Search for the cell housing the specified text and yield its (x, y) center coordinate. 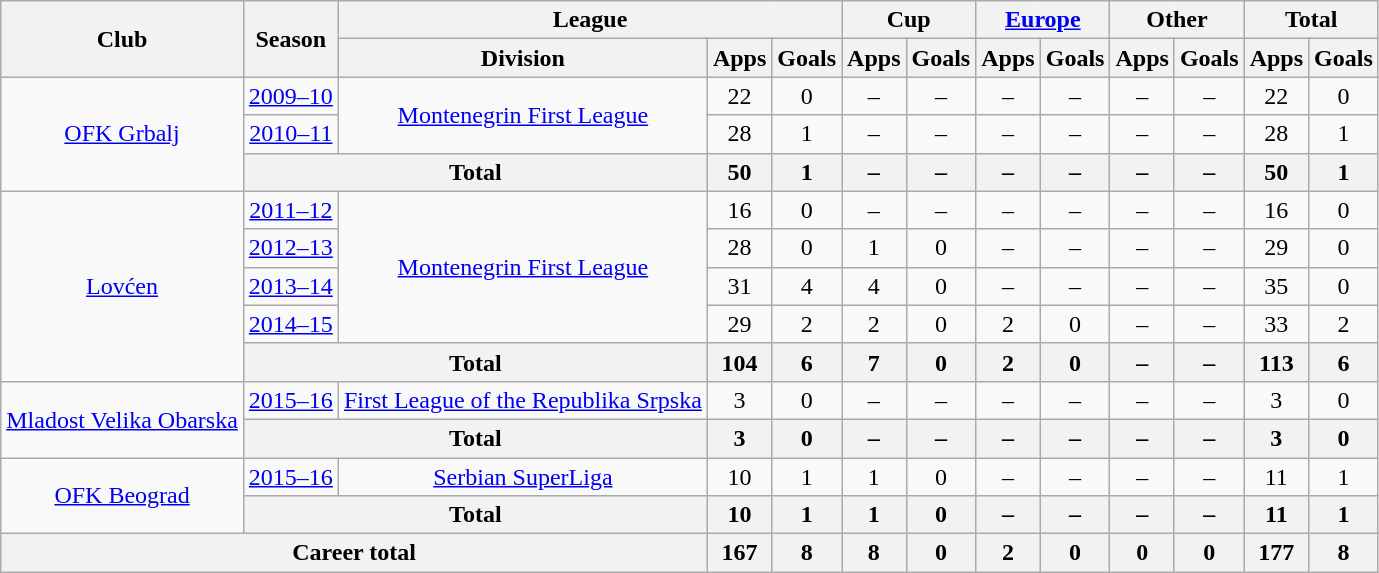
31 (739, 286)
2010–11 (290, 134)
2009–10 (290, 96)
Serbian SuperLiga (522, 477)
2012–13 (290, 248)
35 (1276, 286)
First League of the Republika Srpska (522, 400)
Europe (1043, 20)
113 (1276, 362)
177 (1276, 553)
2014–15 (290, 324)
2013–14 (290, 286)
Division (522, 58)
167 (739, 553)
Cup (909, 20)
OFK Grbalj (122, 134)
2011–12 (290, 210)
104 (739, 362)
Club (122, 39)
7 (874, 362)
League (590, 20)
Career total (354, 553)
Other (1177, 20)
33 (1276, 324)
Mladost Velika Obarska (122, 419)
Season (290, 39)
Lovćen (122, 286)
OFK Beograd (122, 496)
